Detect which cell encompasses the target text, then output its (x, y) center coordinate. 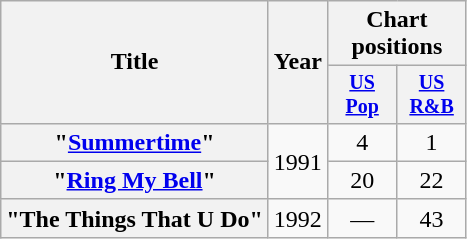
Title (135, 62)
"Ring My Bell" (135, 180)
1991 (298, 161)
22 (432, 180)
20 (362, 180)
USPop (362, 94)
USR&B (432, 94)
"Summertime" (135, 142)
4 (362, 142)
— (362, 218)
1 (432, 142)
1992 (298, 218)
43 (432, 218)
Year (298, 62)
"The Things That U Do" (135, 218)
Chart positions (396, 34)
